Determine the (x, y) coordinate at the center of the cell enclosing the given text.  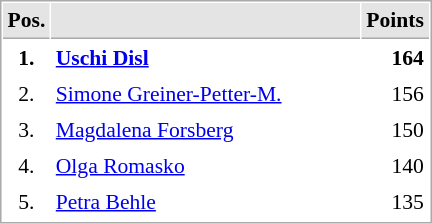
156 (396, 93)
140 (396, 165)
Olga Romasko (206, 165)
Points (396, 21)
Uschi Disl (206, 57)
Petra Behle (206, 201)
3. (26, 129)
2. (26, 93)
Pos. (26, 21)
1. (26, 57)
Simone Greiner-Petter-M. (206, 93)
Magdalena Forsberg (206, 129)
4. (26, 165)
164 (396, 57)
135 (396, 201)
5. (26, 201)
150 (396, 129)
